Search for the cell housing the specified text and yield its [x, y] center coordinate. 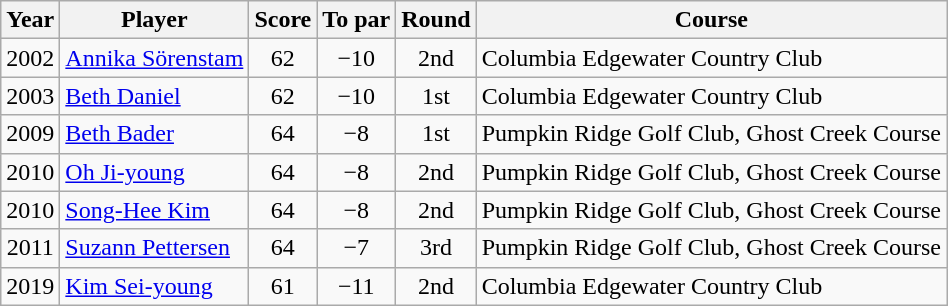
3rd [436, 248]
Song-Hee Kim [154, 210]
2011 [30, 248]
Course [711, 20]
Round [436, 20]
Oh Ji-young [154, 172]
Beth Bader [154, 134]
Annika Sörenstam [154, 58]
−7 [356, 248]
Player [154, 20]
2009 [30, 134]
Suzann Pettersen [154, 248]
−11 [356, 286]
61 [283, 286]
To par [356, 20]
Kim Sei-young [154, 286]
2003 [30, 96]
Beth Daniel [154, 96]
Year [30, 20]
2019 [30, 286]
Score [283, 20]
2002 [30, 58]
